Locate the cell with the specified text and output its (X, Y) center coordinate. 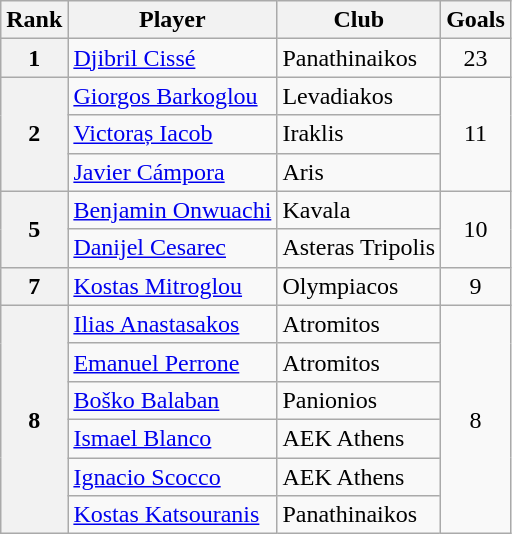
Panionios (359, 400)
Djibril Cissé (172, 58)
Olympiacos (359, 286)
Kostas Mitroglou (172, 286)
Boško Balaban (172, 400)
Asteras Tripolis (359, 248)
Victoraș Iacob (172, 134)
Ilias Anastasakos (172, 324)
Kavala (359, 210)
5 (34, 229)
7 (34, 286)
9 (476, 286)
Goals (476, 20)
Ismael Blanco (172, 438)
Iraklis (359, 134)
Benjamin Onwuachi (172, 210)
23 (476, 58)
10 (476, 229)
Giorgos Barkoglou (172, 96)
Javier Cámpora (172, 172)
1 (34, 58)
Aris (359, 172)
Levadiakos (359, 96)
Emanuel Perrone (172, 362)
11 (476, 134)
Club (359, 20)
Kostas Katsouranis (172, 515)
2 (34, 134)
Danijel Cesarec (172, 248)
Player (172, 20)
Ignacio Scocco (172, 477)
Rank (34, 20)
